Identify which cell holds the provided text, then report its [x, y] central coordinate. 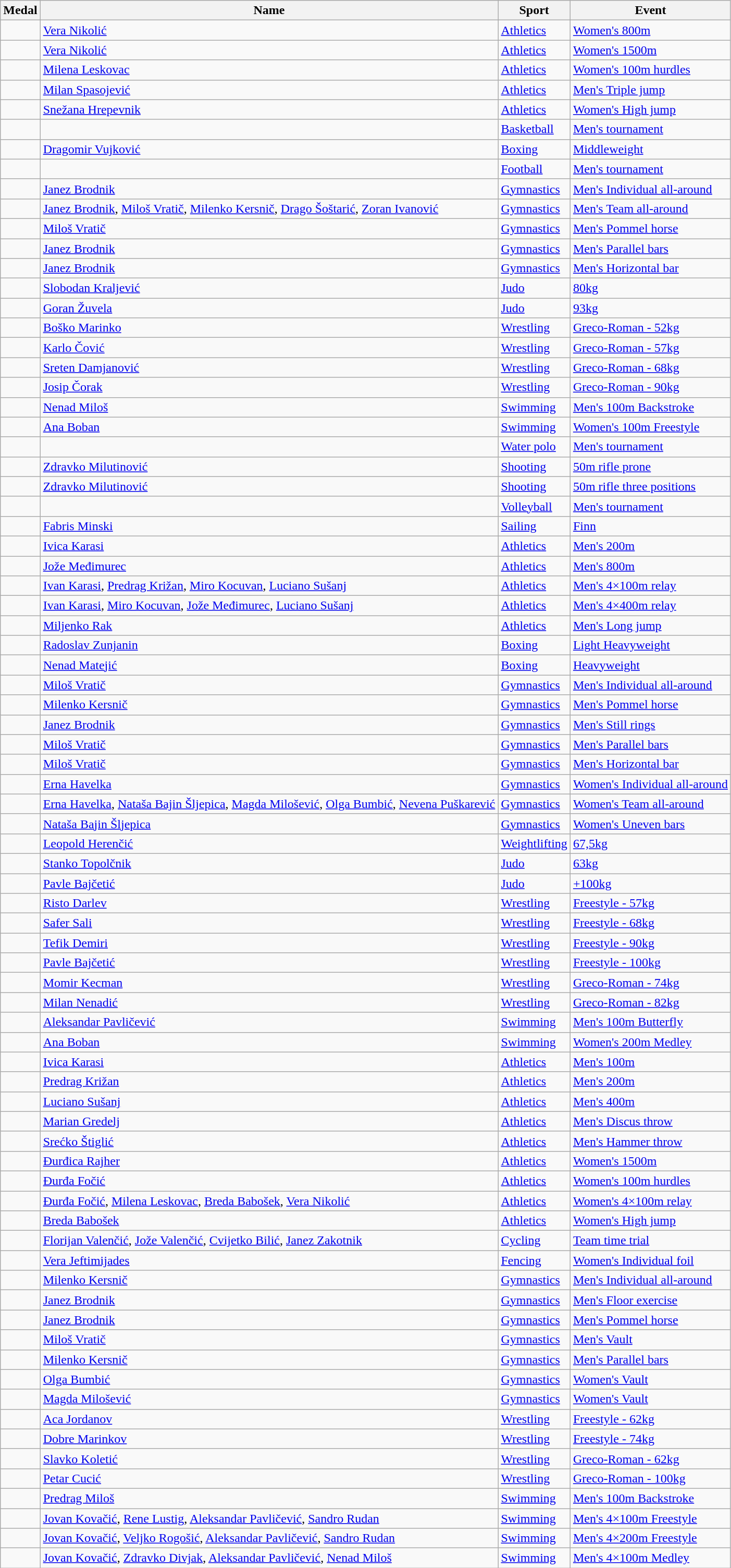
Milan Nenadić [269, 1002]
Janez Brodnik, Miloš Vratič, Milenko Kersnič, Drago Šoštarić, Zoran Ivanović [269, 209]
Boško Marinko [269, 328]
Women's Uneven bars [650, 824]
Jovan Kovačić, Zdravko Divjak, Aleksandar Pavličević, Nenad Miloš [269, 1558]
Freestyle - 62kg [650, 1419]
67,5kg [650, 843]
Men's Team all-around [650, 209]
Magda Milošević [269, 1399]
Nataša Bajin Šljepica [269, 824]
Risto Darlev [269, 903]
Freestyle - 68kg [650, 923]
Men's 100m Butterfly [650, 1022]
Greco-Roman - 62kg [650, 1459]
Snežana Hrepevnik [269, 109]
Sailing [534, 526]
Men's 100m [650, 1062]
Nenad Matejić [269, 665]
Dragomir Vujković [269, 149]
Petar Cucić [269, 1478]
+100kg [650, 884]
80kg [650, 288]
Luciano Sušanj [269, 1101]
Jovan Kovačić, Rene Lustig, Aleksandar Pavličević, Sandro Rudan [269, 1518]
Women's Team all-around [650, 804]
Safer Sali [269, 923]
Freestyle - 74kg [650, 1439]
Men's 4×100m Medley [650, 1558]
Milena Leskovac [269, 70]
Women's 100m Freestyle [650, 427]
Miljenko Rak [269, 626]
Team time trial [650, 1241]
Women's 800m [650, 30]
Men's Hammer throw [650, 1141]
93kg [650, 308]
Basketball [534, 129]
Medal [20, 10]
63kg [650, 863]
Women's Individual foil [650, 1260]
Tefik Demiri [269, 943]
Sport [534, 10]
Erna Havelka [269, 784]
Name [269, 10]
Men's 4×100m Freestyle [650, 1518]
Ivan Karasi, Predrag Križan, Miro Kocuvan, Luciano Sušanj [269, 586]
Momir Kecman [269, 983]
Women's 4×100m relay [650, 1200]
Men's Still rings [650, 725]
Greco-Roman - 100kg [650, 1478]
Đurđa Fočić [269, 1181]
Josip Čorak [269, 387]
Men's Triple jump [650, 90]
Greco-Roman - 68kg [650, 367]
Đurđa Fočić, Milena Leskovac, Breda Babošek, Vera Nikolić [269, 1200]
Vera Jeftimijades [269, 1260]
Fencing [534, 1260]
Greco-Roman - 90kg [650, 387]
Slobodan Kraljević [269, 288]
Erna Havelka, Nataša Bajin Šljepica, Magda Milošević, Olga Bumbić, Nevena Puškarević [269, 804]
Milan Spasojević [269, 90]
Heavyweight [650, 665]
Men's 400m [650, 1101]
Marian Gredelj [269, 1121]
Men's Discus throw [650, 1121]
Freestyle - 90kg [650, 943]
Event [650, 10]
Karlo Čović [269, 348]
Cycling [534, 1241]
Freestyle - 57kg [650, 903]
Light Heavyweight [650, 645]
50m rifle three positions [650, 486]
Greco-Roman - 74kg [650, 983]
Srećko Štiglić [269, 1141]
Water polo [534, 447]
Aca Jordanov [269, 1419]
Middleweight [650, 149]
Radoslav Zunjanin [269, 645]
Ivan Karasi, Miro Kocuvan, Jože Međimurec, Luciano Sušanj [269, 606]
Olga Bumbić [269, 1379]
Stanko Topolčnik [269, 863]
Men's 4×100m relay [650, 586]
Men's 4×400m relay [650, 606]
Men's Floor exercise [650, 1300]
Women's Individual all-around [650, 784]
Greco-Roman - 57kg [650, 348]
Men's 800m [650, 566]
50m rifle prone [650, 467]
Breda Babošek [269, 1221]
Men's Long jump [650, 626]
Finn [650, 526]
Nenad Miloš [269, 407]
Volleyball [534, 506]
Dobre Marinkov [269, 1439]
Greco-Roman - 82kg [650, 1002]
Fabris Minski [269, 526]
Weightlifting [534, 843]
Aleksandar Pavličević [269, 1022]
Jovan Kovačić, Veljko Rogošić, Aleksandar Pavličević, Sandro Rudan [269, 1538]
Leopold Herenčić [269, 843]
Jože Međimurec [269, 566]
Slavko Koletić [269, 1459]
Men's 4×200m Freestyle [650, 1538]
Sreten Damjanović [269, 367]
Đurđica Rajher [269, 1161]
Freestyle - 100kg [650, 963]
Greco-Roman - 52kg [650, 328]
Florijan Valenčić, Jože Valenčić, Cvijetko Bilić, Janez Zakotnik [269, 1241]
Goran Žuvela [269, 308]
Men's Vault [650, 1340]
Women's 200m Medley [650, 1042]
Football [534, 169]
Predrag Križan [269, 1082]
Predrag Miloš [269, 1498]
